Return the [X, Y] coordinate for the center point of the cell that contains the specified text.  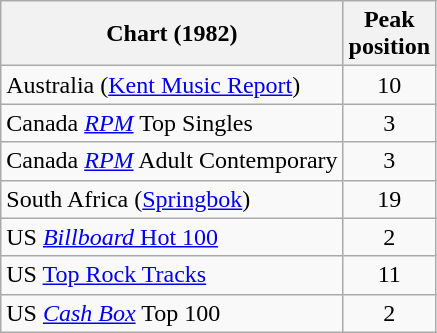
Canada RPM Adult Contemporary [172, 161]
Chart (1982) [172, 34]
19 [389, 199]
US Cash Box Top 100 [172, 313]
11 [389, 275]
10 [389, 85]
US Top Rock Tracks [172, 275]
Canada RPM Top Singles [172, 123]
US Billboard Hot 100 [172, 237]
Australia (Kent Music Report) [172, 85]
South Africa (Springbok) [172, 199]
Peakposition [389, 34]
